Pinpoint the cell where the given text exists, returning its (x, y) midpoint coordinate. 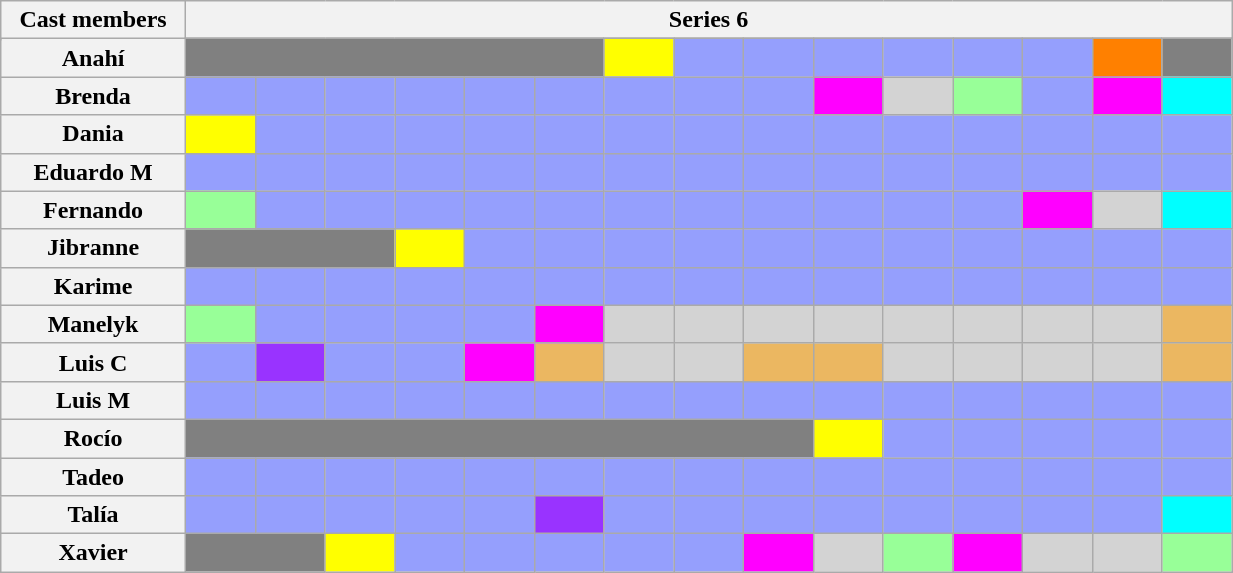
Brenda (94, 96)
Anahí (94, 58)
Tadeo (94, 477)
Jibranne (94, 248)
Manelyk (94, 324)
Rocío (94, 438)
Fernando (94, 210)
Karime (94, 286)
Luis C (94, 362)
Series 6 (708, 20)
Eduardo M (94, 172)
Cast members (94, 20)
Xavier (94, 553)
Talía (94, 515)
Dania (94, 134)
Luis M (94, 400)
